Search for the cell housing the specified text and yield its [X, Y] center coordinate. 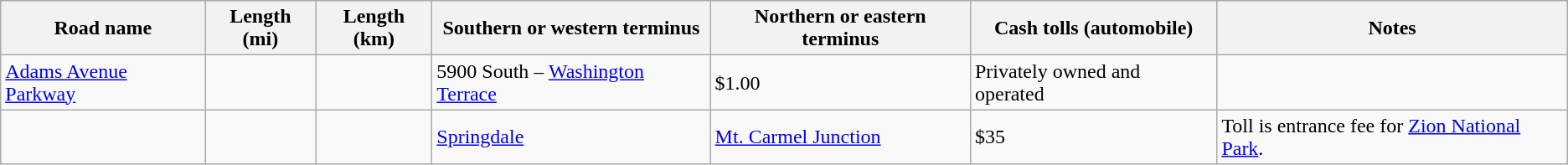
$35 [1093, 137]
Springdale [571, 137]
Privately owned and operated [1093, 82]
5900 South – Washington Terrace [571, 82]
Length (km) [374, 28]
Toll is entrance fee for Zion National Park. [1392, 137]
Adams Avenue Parkway [103, 82]
Notes [1392, 28]
Southern or western terminus [571, 28]
$1.00 [840, 82]
Northern or eastern terminus [840, 28]
Cash tolls (automobile) [1093, 28]
Road name [103, 28]
Mt. Carmel Junction [840, 137]
Length (mi) [260, 28]
